Return the (x, y) coordinate for the center point of the cell that contains the specified text.  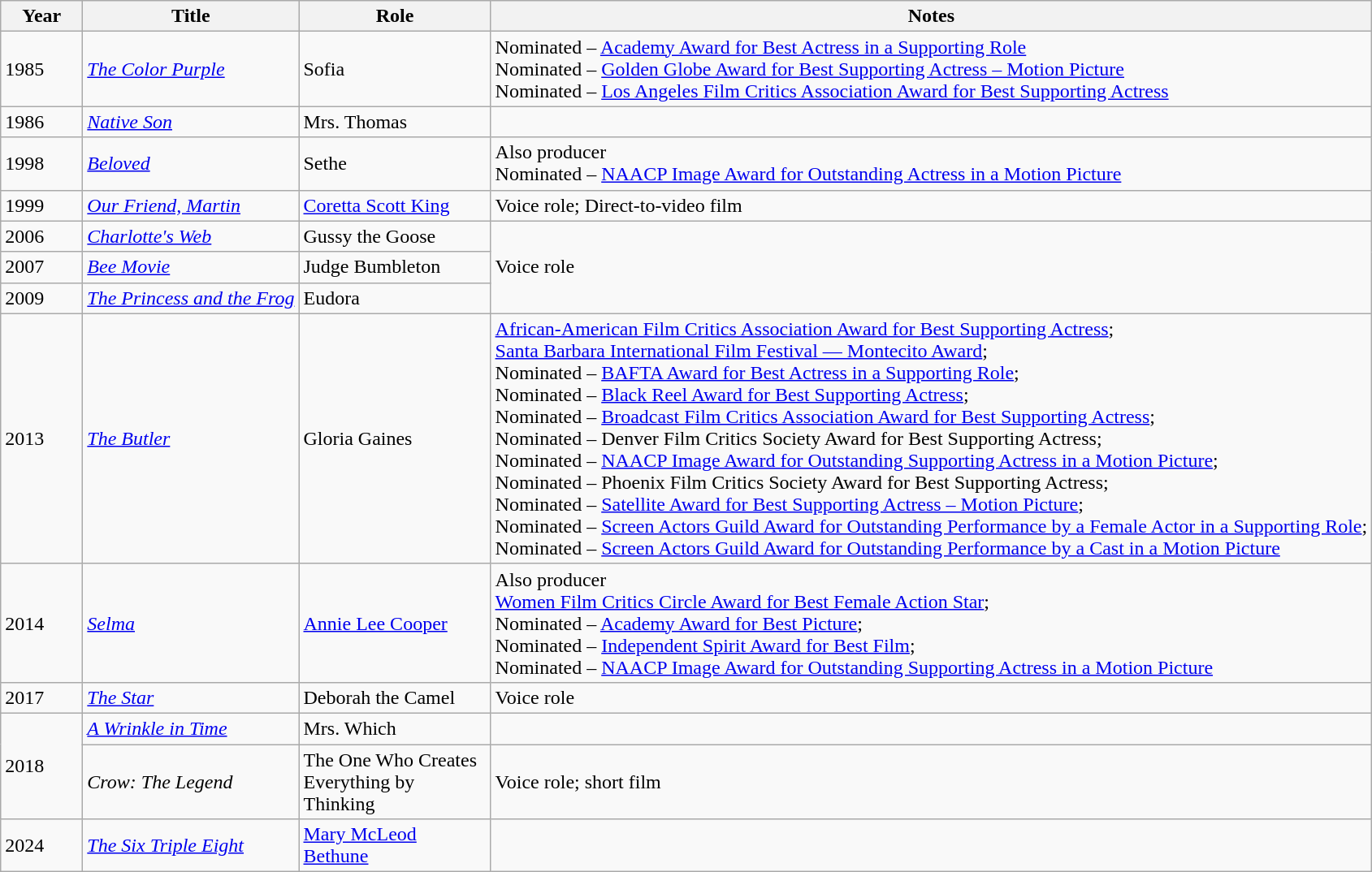
The Princess and the Frog (191, 298)
1986 (42, 122)
Selma (191, 623)
Beloved (191, 164)
The Butler (191, 438)
2014 (42, 623)
Role (395, 16)
Gussy the Goose (395, 236)
1999 (42, 205)
Voice role; Direct-to-video film (931, 205)
Judge Bumbleton (395, 267)
A Wrinkle in Time (191, 728)
2013 (42, 438)
2006 (42, 236)
Sofia (395, 69)
Sethe (395, 164)
2017 (42, 697)
Notes (931, 16)
1998 (42, 164)
Deborah the Camel (395, 697)
Title (191, 16)
Crow: The Legend (191, 781)
2024 (42, 846)
1985 (42, 69)
Mrs. Which (395, 728)
The Six Triple Eight (191, 846)
Mrs. Thomas (395, 122)
Bee Movie (191, 267)
Annie Lee Cooper (395, 623)
Charlotte's Web (191, 236)
Native Son (191, 122)
Year (42, 16)
2018 (42, 766)
Also producerNominated – NAACP Image Award for Outstanding Actress in a Motion Picture (931, 164)
2009 (42, 298)
Our Friend, Martin (191, 205)
Coretta Scott King (395, 205)
Mary McLeod Bethune (395, 846)
Eudora (395, 298)
Voice role; short film (931, 781)
The One Who Creates Everything by Thinking (395, 781)
The Star (191, 697)
The Color Purple (191, 69)
Gloria Gaines (395, 438)
2007 (42, 267)
